Determine the [x, y] coordinate at the center of the cell enclosing the given text.  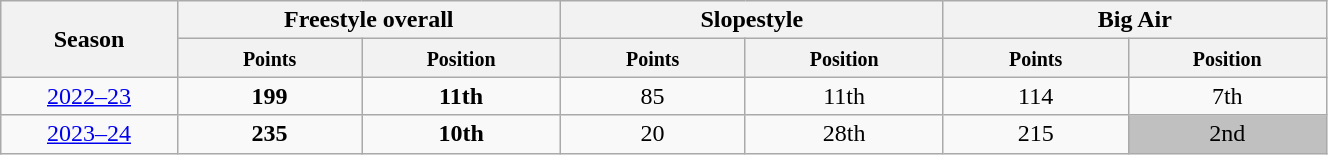
Slopestyle [752, 20]
28th [844, 134]
235 [270, 134]
215 [1036, 134]
85 [652, 96]
Freestyle overall [368, 20]
20 [652, 134]
10th [461, 134]
2nd [1227, 134]
2022–23 [89, 96]
Big Air [1134, 20]
114 [1036, 96]
7th [1227, 96]
Season [89, 39]
199 [270, 96]
2023–24 [89, 134]
